Search for the cell housing the specified text and yield its [X, Y] center coordinate. 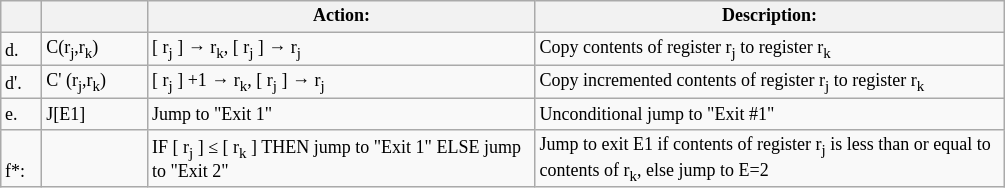
Jump to exit E1 if contents of register rj is less than or equal to contents of rk, else jump to E=2 [770, 159]
C' (rj,rk) [95, 82]
[ rj ] +1 → rk, [ rj ] → rj [342, 82]
J[E1] [95, 114]
C(rj,rk) [95, 48]
d'. [22, 82]
Copy incremented contents of register rj to register rk [770, 82]
Jump to "Exit 1" [342, 114]
Action: [342, 16]
e. [22, 114]
f*: [22, 159]
[ rj ] → rk, [ rj ] → rj [342, 48]
Description: [770, 16]
Copy contents of register rj to register rk [770, 48]
Unconditional jump to "Exit #1" [770, 114]
IF [ rj ] ≤ [ rk ] THEN jump to "Exit 1" ELSE jump to "Exit 2" [342, 159]
d. [22, 48]
